From the cell containing the given text, extract its center point as (x, y) coordinate. 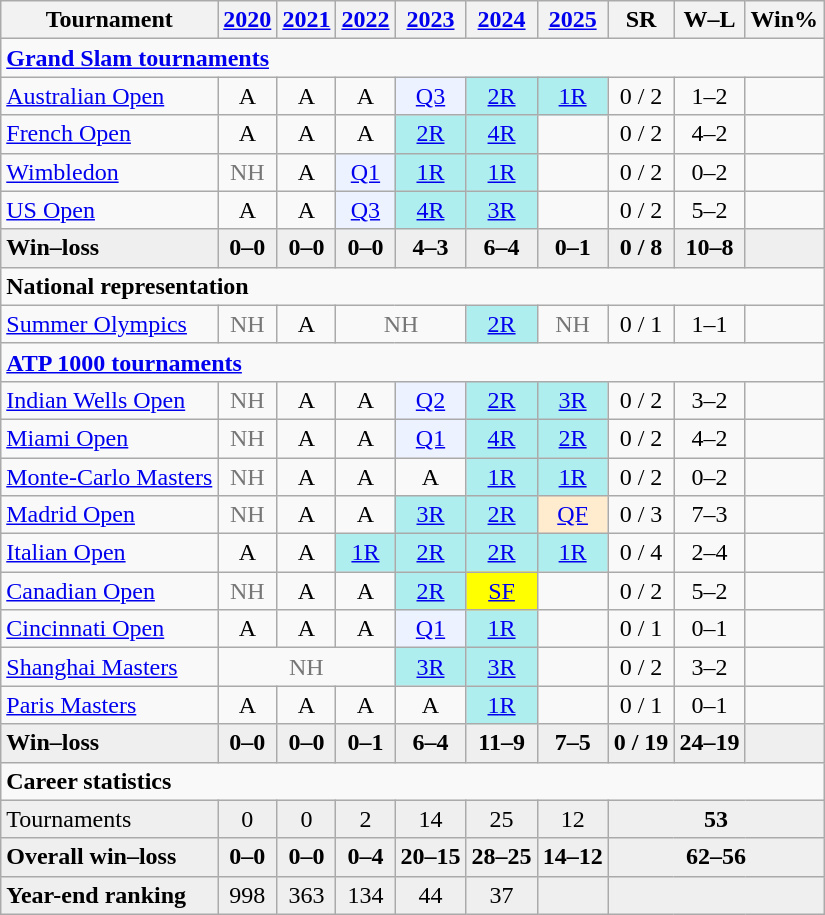
53 (716, 819)
Overall win–loss (110, 857)
44 (430, 895)
25 (502, 819)
0 / 3 (641, 515)
Career statistics (412, 781)
2023 (430, 20)
Italian Open (110, 553)
4–3 (430, 248)
2–4 (710, 553)
62–56 (716, 857)
2021 (306, 20)
363 (306, 895)
11–9 (502, 743)
0 / 4 (641, 553)
2024 (502, 20)
Tournament (110, 20)
14 (430, 819)
28–25 (502, 857)
1–1 (710, 324)
Madrid Open (110, 515)
0 / 19 (641, 743)
Win% (784, 20)
Monte-Carlo Masters (110, 477)
10–8 (710, 248)
2020 (248, 20)
Canadian Open (110, 591)
Year-end ranking (110, 895)
ATP 1000 tournaments (412, 362)
National representation (412, 286)
2 (366, 819)
Q2 (430, 400)
SR (641, 20)
14–12 (572, 857)
Cincinnati Open (110, 629)
20–15 (430, 857)
SF (502, 591)
7–3 (710, 515)
Paris Masters (110, 705)
Indian Wells Open (110, 400)
Tournaments (110, 819)
Shanghai Masters (110, 667)
Grand Slam tournaments (412, 58)
7–5 (572, 743)
W–L (710, 20)
2025 (572, 20)
French Open (110, 134)
Wimbledon (110, 172)
QF (572, 515)
134 (366, 895)
Miami Open (110, 438)
24–19 (710, 743)
Australian Open (110, 96)
998 (248, 895)
1–2 (710, 96)
2022 (366, 20)
US Open (110, 210)
0–4 (366, 857)
0 / 8 (641, 248)
12 (572, 819)
37 (502, 895)
Summer Olympics (110, 324)
